Return (X, Y) of the center of cell containing provided text 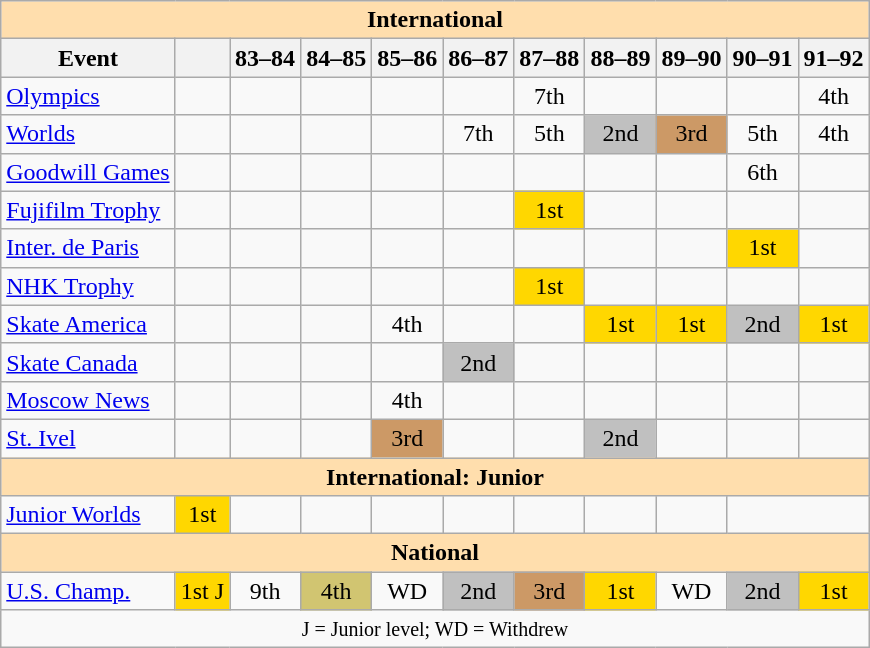
Moscow News (88, 400)
National (435, 553)
Inter. de Paris (88, 248)
International (435, 20)
87–88 (550, 58)
9th (266, 591)
U.S. Champ. (88, 591)
NHK Trophy (88, 286)
88–89 (620, 58)
83–84 (266, 58)
Event (88, 58)
Skate Canada (88, 362)
Olympics (88, 96)
Fujifilm Trophy (88, 210)
Junior Worlds (88, 515)
90–91 (762, 58)
Worlds (88, 134)
89–90 (692, 58)
85–86 (408, 58)
1st J (202, 591)
International: Junior (435, 477)
84–85 (336, 58)
J = Junior level; WD = Withdrew (435, 629)
6th (762, 172)
86–87 (478, 58)
Goodwill Games (88, 172)
St. Ivel (88, 438)
Skate America (88, 324)
91–92 (834, 58)
